Identify which cell holds the provided text, then report its (X, Y) central coordinate. 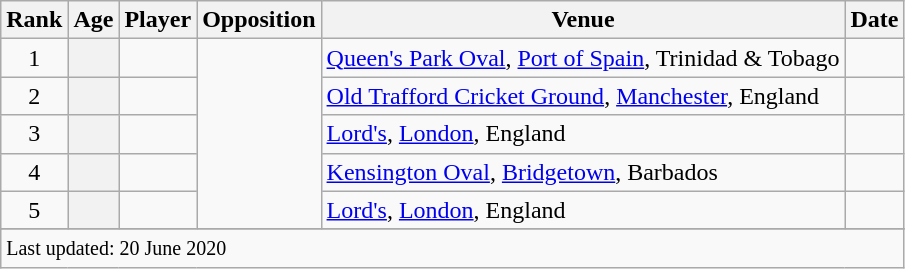
1 (34, 58)
Age (94, 20)
Date (874, 20)
Old Trafford Cricket Ground, Manchester, England (583, 96)
3 (34, 134)
Last updated: 20 June 2020 (452, 248)
Venue (583, 20)
Player (158, 20)
5 (34, 210)
Queen's Park Oval, Port of Spain, Trinidad & Tobago (583, 58)
4 (34, 172)
Opposition (259, 20)
Rank (34, 20)
2 (34, 96)
Kensington Oval, Bridgetown, Barbados (583, 172)
